Provide the (x, y) coordinate of the cell's center where the given text is located.  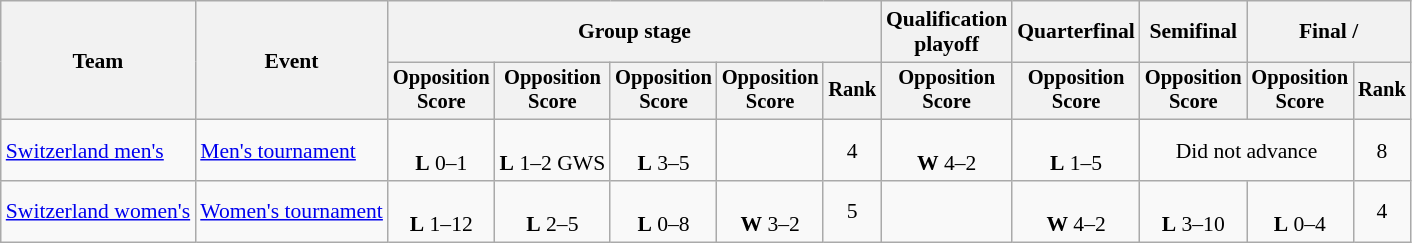
L 1–2 GWS (553, 150)
L 3–10 (1194, 212)
8 (1382, 150)
Men's tournament (292, 150)
Qualificationplayoff (946, 32)
Did not advance (1246, 150)
W 3–2 (770, 212)
Final / (1328, 32)
L 1–12 (442, 212)
L 1–5 (1076, 150)
Group stage (634, 32)
L 0–8 (664, 212)
L 0–4 (1300, 212)
Semifinal (1194, 32)
Quarterfinal (1076, 32)
5 (852, 212)
Switzerland men's (98, 150)
L 3–5 (664, 150)
Switzerland women's (98, 212)
L 2–5 (553, 212)
Team (98, 60)
Women's tournament (292, 212)
L 0–1 (442, 150)
Event (292, 60)
